Output the [x, y] coordinate of the center of the cell containing the given text.  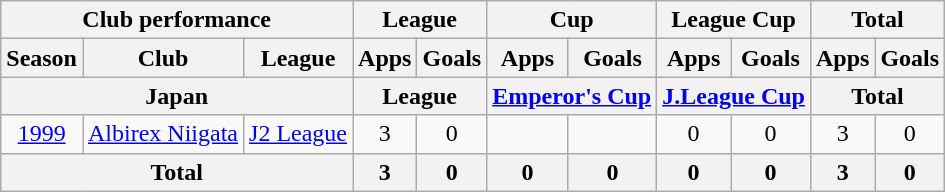
Cup [572, 20]
Japan [177, 96]
J.League Cup [734, 96]
Emperor's Cup [572, 96]
Season [42, 58]
Club performance [177, 20]
League Cup [734, 20]
Albirex Niigata [162, 134]
1999 [42, 134]
J2 League [298, 134]
Club [162, 58]
